Scan for the cell matching the given text and deliver its (X, Y) coordinate at center. 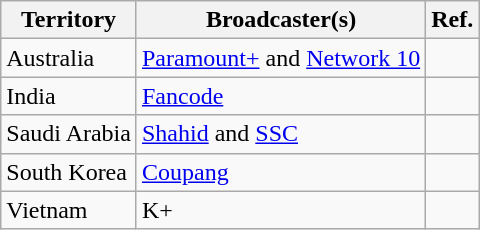
Saudi Arabia (69, 134)
Shahid and SSC (280, 134)
Broadcaster(s) (280, 20)
Paramount+ and Network 10 (280, 58)
Territory (69, 20)
India (69, 96)
Fancode (280, 96)
Vietnam (69, 210)
Ref. (452, 20)
Australia (69, 58)
Coupang (280, 172)
South Korea (69, 172)
K+ (280, 210)
